Output the (x, y) coordinate of the center of the cell containing the given text.  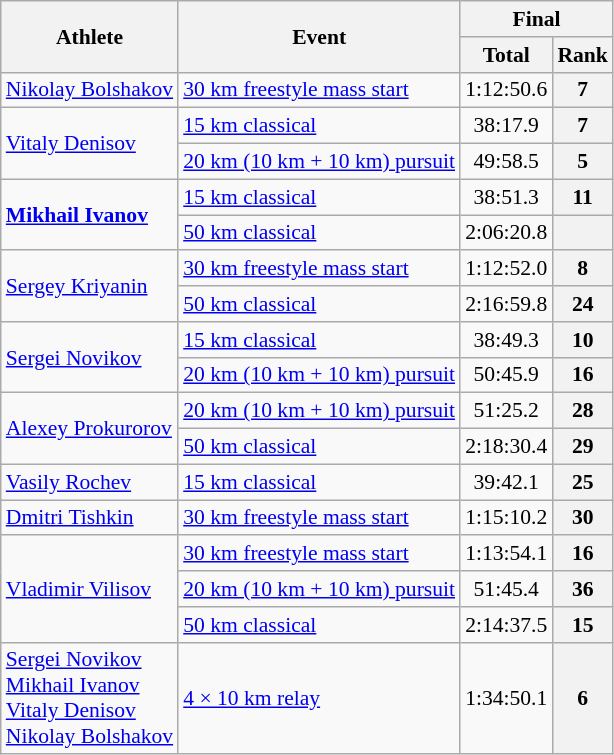
11 (582, 197)
Nikolay Bolshakov (90, 90)
Rank (582, 55)
2:06:20.8 (506, 233)
28 (582, 411)
1:34:50.1 (506, 698)
29 (582, 447)
Mikhail Ivanov (90, 214)
38:51.3 (506, 197)
10 (582, 340)
2:16:59.8 (506, 304)
50:45.9 (506, 375)
8 (582, 269)
6 (582, 698)
25 (582, 482)
5 (582, 162)
Total (506, 55)
36 (582, 589)
38:17.9 (506, 126)
1:13:54.1 (506, 554)
Vladimir Vilisov (90, 590)
Vitaly Denisov (90, 144)
Final (536, 19)
49:58.5 (506, 162)
Vasily Rochev (90, 482)
Alexey Prokurorov (90, 428)
1:15:10.2 (506, 518)
4 × 10 km relay (319, 698)
2:14:37.5 (506, 625)
51:25.2 (506, 411)
Sergei NovikovMikhail IvanovVitaly DenisovNikolay Bolshakov (90, 698)
Event (319, 36)
Sergey Kriyanin (90, 286)
Athlete (90, 36)
2:18:30.4 (506, 447)
1:12:52.0 (506, 269)
38:49.3 (506, 340)
1:12:50.6 (506, 90)
15 (582, 625)
Sergei Novikov (90, 358)
Dmitri Tishkin (90, 518)
51:45.4 (506, 589)
30 (582, 518)
39:42.1 (506, 482)
24 (582, 304)
